Extract the (X, Y) coordinate from the center of the cell holding the provided text.  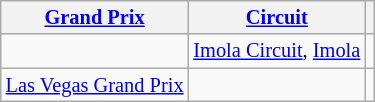
Imola Circuit, Imola (276, 51)
Circuit (276, 17)
Grand Prix (95, 17)
Las Vegas Grand Prix (95, 85)
